Find where the given text appears and provide that cell's center as (X, Y) coordinate. 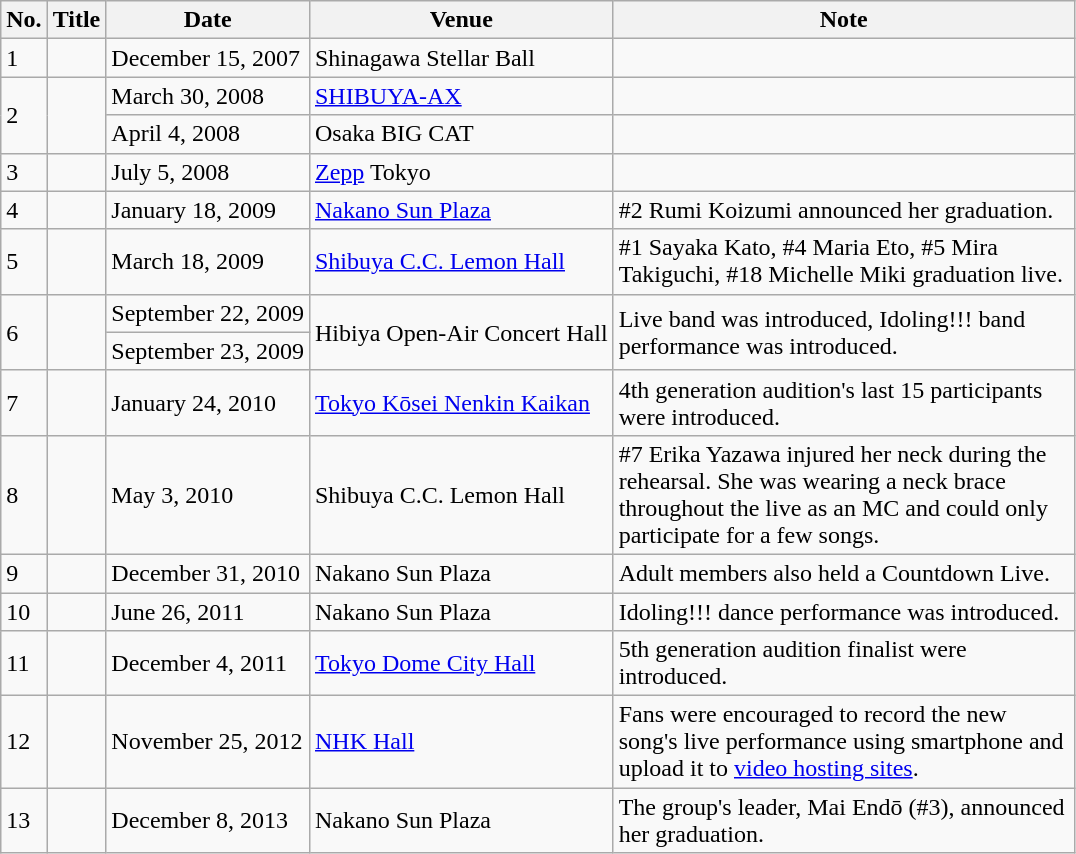
July 5, 2008 (208, 172)
Zepp Tokyo (461, 172)
Tokyo Dome City Hall (461, 664)
Adult members also held a Countdown Live. (844, 573)
Tokyo Kōsei Nenkin Kaikan (461, 402)
December 8, 2013 (208, 820)
6 (24, 332)
#1 Sayaka Kato, #4 Maria Eto, #5 Mira Takiguchi, #18 Michelle Miki graduation live. (844, 262)
NHK Hall (461, 742)
2 (24, 115)
April 4, 2008 (208, 134)
Note (844, 20)
January 24, 2010 (208, 402)
5 (24, 262)
12 (24, 742)
Shinagawa Stellar Ball (461, 58)
Osaka BIG CAT (461, 134)
September 22, 2009 (208, 313)
3 (24, 172)
4th generation audition's last 15 participants were introduced. (844, 402)
Title (76, 20)
8 (24, 494)
November 25, 2012 (208, 742)
4 (24, 210)
5th generation audition finalist were introduced. (844, 664)
June 26, 2011 (208, 611)
Fans were encouraged to record the new song's live performance using smartphone and upload it to video hosting sites. (844, 742)
11 (24, 664)
13 (24, 820)
September 23, 2009 (208, 351)
No. (24, 20)
May 3, 2010 (208, 494)
March 18, 2009 (208, 262)
1 (24, 58)
Date (208, 20)
10 (24, 611)
The group's leader, Mai Endō (#3), announced her graduation. (844, 820)
7 (24, 402)
Hibiya Open-Air Concert Hall (461, 332)
December 15, 2007 (208, 58)
March 30, 2008 (208, 96)
Idoling!!! dance performance was introduced. (844, 611)
#2 Rumi Koizumi announced her graduation. (844, 210)
December 31, 2010 (208, 573)
December 4, 2011 (208, 664)
9 (24, 573)
January 18, 2009 (208, 210)
Live band was introduced, Idoling!!! band performance was introduced. (844, 332)
SHIBUYA-AX (461, 96)
Venue (461, 20)
